For the text-containing cell, return its midpoint in [x, y] coordinate format. 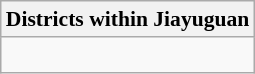
Districts within Jiayuguan [128, 19]
